Extract the [x, y] coordinate from the center of the cell holding the provided text.  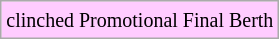
clinched Promotional Final Berth [140, 20]
